Find where the given text appears and provide that cell's center as (x, y) coordinate. 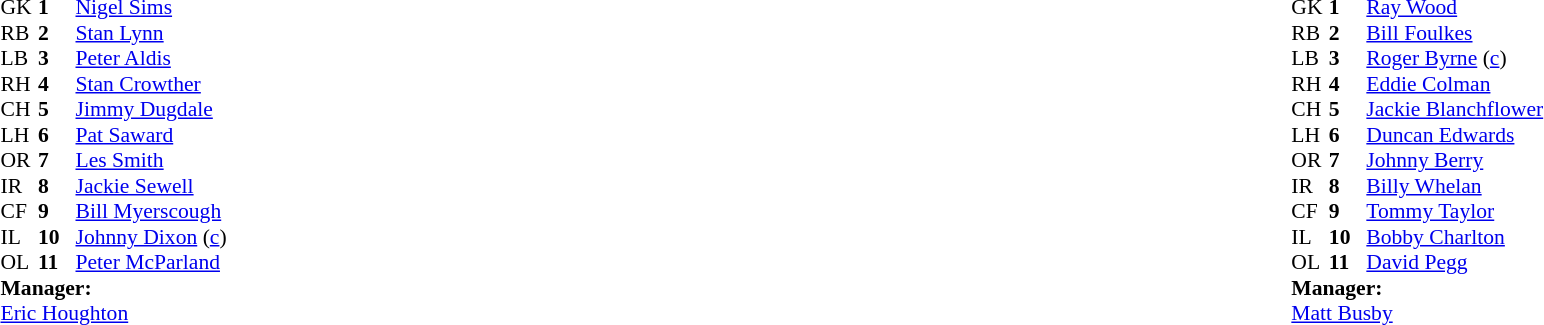
David Pegg (1454, 263)
Tommy Taylor (1454, 211)
Stan Lynn (152, 33)
Roger Byrne (c) (1454, 59)
Peter Aldis (152, 59)
Pat Saward (152, 135)
Duncan Edwards (1454, 135)
Jimmy Dugdale (152, 109)
Bobby Charlton (1454, 237)
Jackie Sewell (152, 186)
Stan Crowther (152, 84)
Bill Foulkes (1454, 33)
Les Smith (152, 161)
Johnny Berry (1454, 161)
Billy Whelan (1454, 186)
Peter McParland (152, 263)
Eddie Colman (1454, 84)
Johnny Dixon (c) (152, 237)
Jackie Blanchflower (1454, 109)
Bill Myerscough (152, 211)
